Output the [x, y] coordinate of the center of the cell containing the given text.  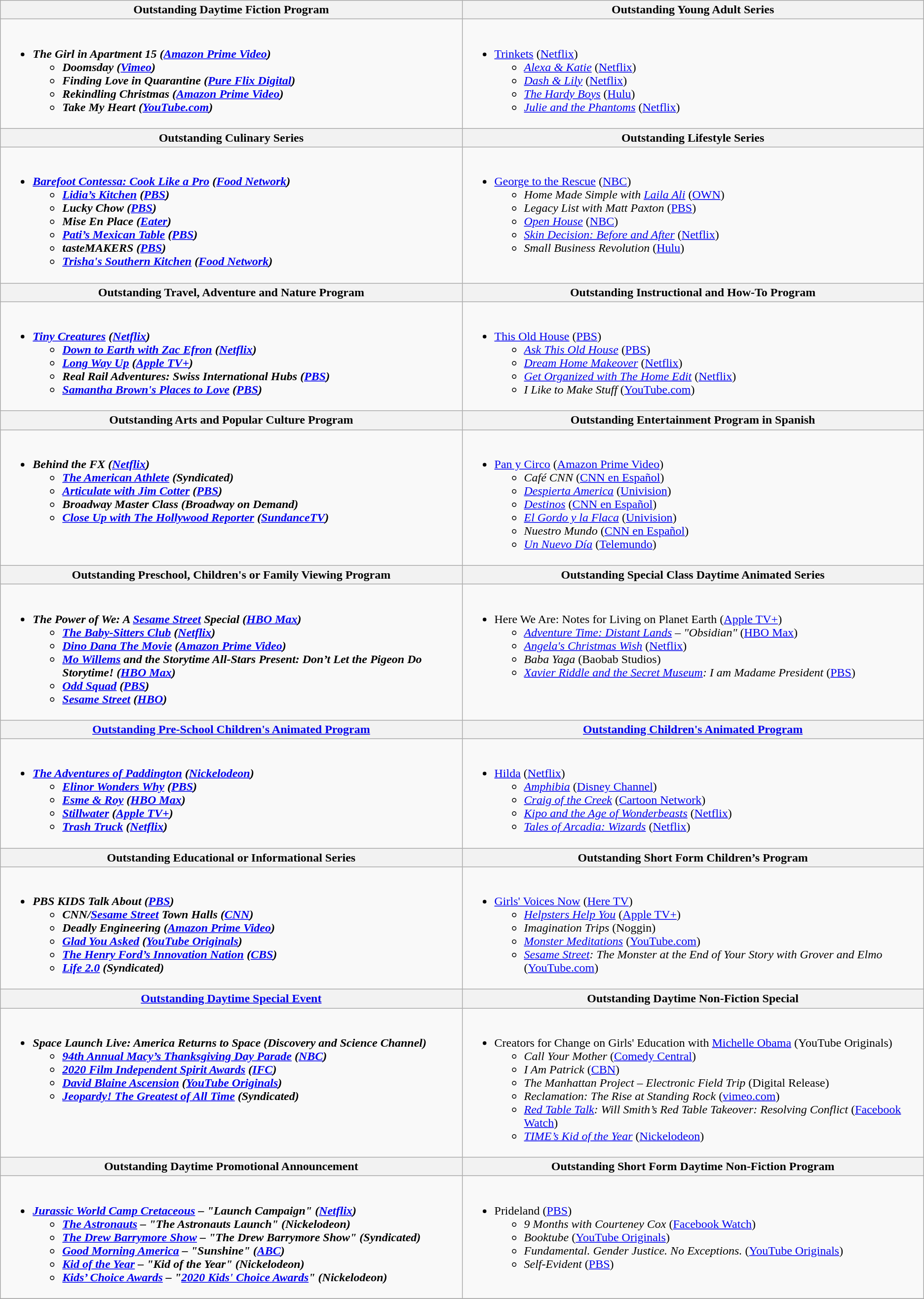
Outstanding Lifestyle Series [693, 138]
Outstanding Educational or Informational Series [231, 858]
Outstanding Short Form Children’s Program [693, 858]
Outstanding Daytime Promotional Announcement [231, 1167]
This Old House (PBS)Ask This Old House (PBS)Dream Home Makeover (Netflix)Get Organized with The Home Edit (Netflix)I Like to Make Stuff (YouTube.com) [693, 356]
Outstanding Daytime Fiction Program [231, 10]
Outstanding Preschool, Children's or Family Viewing Program [231, 575]
Outstanding Pre-School Children's Animated Program [231, 729]
Outstanding Daytime Non-Fiction Special [693, 999]
Outstanding Culinary Series [231, 138]
Outstanding Travel, Adventure and Nature Program [231, 292]
Trinkets (Netflix)Alexa & Katie (Netflix)Dash & Lily (Netflix)The Hardy Boys (Hulu)Julie and the Phantoms (Netflix) [693, 74]
Outstanding Short Form Daytime Non-Fiction Program [693, 1167]
Outstanding Entertainment Program in Spanish [693, 420]
The Adventures of Paddington (Nickelodeon)Elinor Wonders Why (PBS)Esme & Roy (HBO Max)Stillwater (Apple TV+)Trash Truck (Netflix) [231, 793]
Outstanding Arts and Popular Culture Program [231, 420]
Outstanding Instructional and How-To Program [693, 292]
Outstanding Daytime Special Event [231, 999]
Outstanding Special Class Daytime Animated Series [693, 575]
Outstanding Young Adult Series [693, 10]
Outstanding Children's Animated Program [693, 729]
